From the cell containing the given text, extract its center point as [x, y] coordinate. 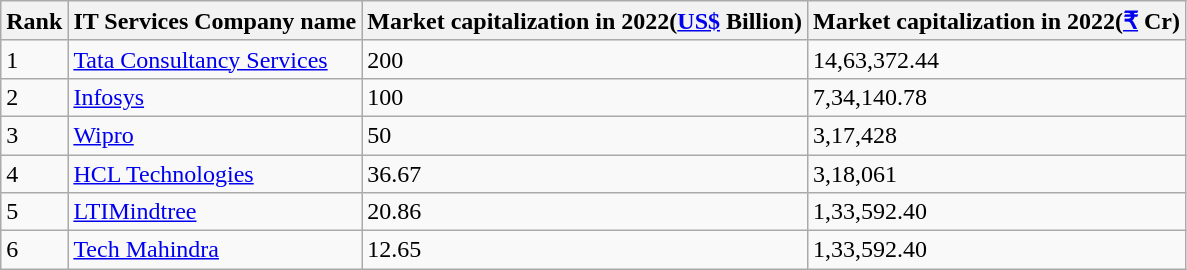
4 [34, 173]
Tech Mahindra [215, 250]
2 [34, 97]
Infosys [215, 97]
1 [34, 59]
14,63,372.44 [997, 59]
IT Services Company name [215, 21]
HCL Technologies [215, 173]
LTIMindtree [215, 212]
100 [585, 97]
Market capitalization in 2022(US$ Billion) [585, 21]
3,17,428 [997, 135]
Market capitalization in 2022(₹ Cr) [997, 21]
5 [34, 212]
12.65 [585, 250]
Wipro [215, 135]
3 [34, 135]
50 [585, 135]
6 [34, 250]
36.67 [585, 173]
200 [585, 59]
Tata Consultancy Services [215, 59]
3,18,061 [997, 173]
Rank [34, 21]
7,34,140.78 [997, 97]
20.86 [585, 212]
